From the cell containing the given text, extract its center point as (X, Y) coordinate. 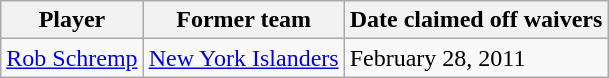
February 28, 2011 (476, 58)
New York Islanders (244, 58)
Former team (244, 20)
Player (72, 20)
Rob Schremp (72, 58)
Date claimed off waivers (476, 20)
